Locate the cell with the specified text and output its (X, Y) center coordinate. 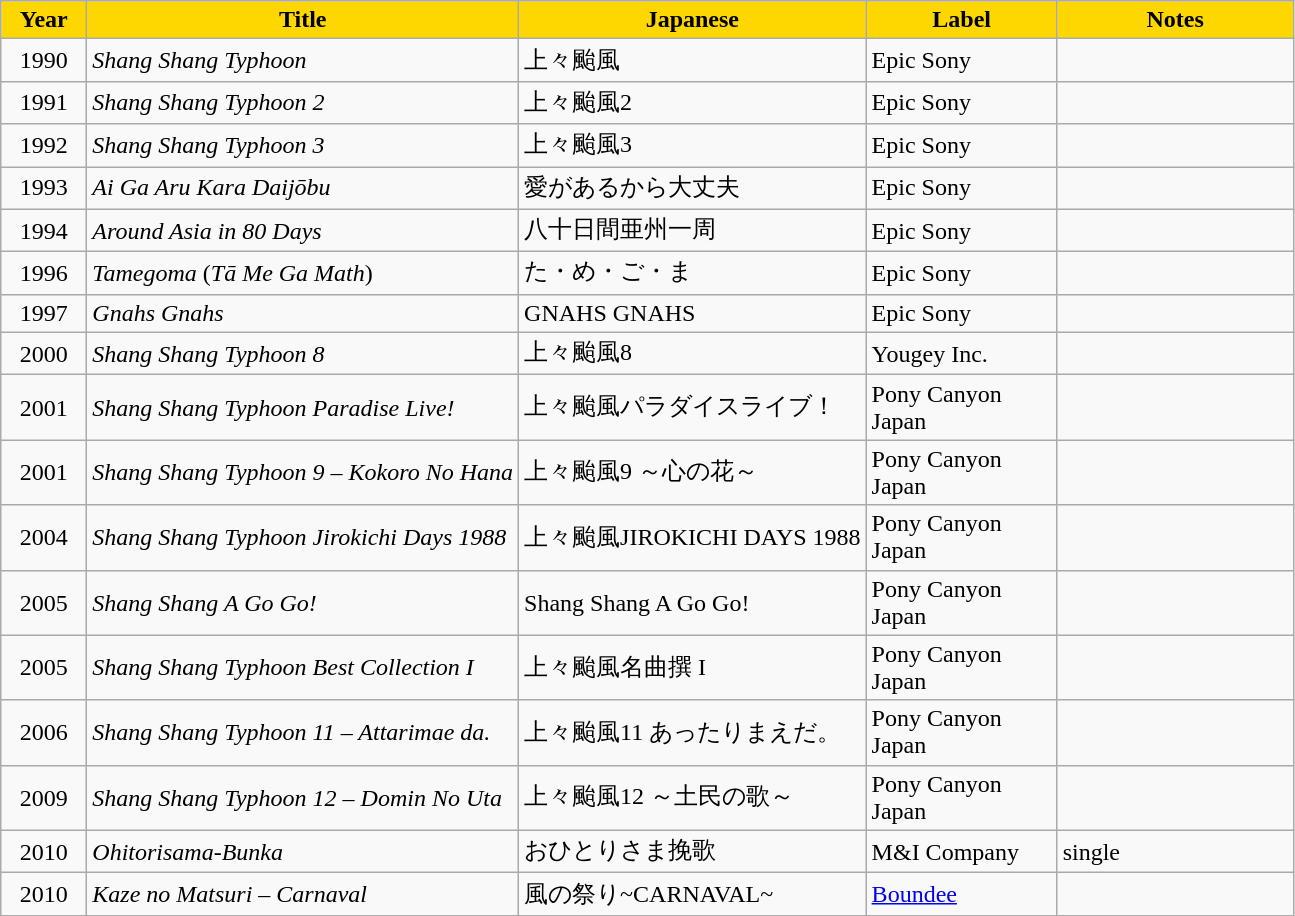
Shang Shang Typhoon 11 – Attarimae da. (303, 732)
1997 (44, 313)
Ohitorisama-Bunka (303, 852)
Shang Shang Typhoon 9 – Kokoro No Hana (303, 472)
上々颱風2 (693, 102)
Shang Shang Typhoon 3 (303, 146)
2000 (44, 354)
Yougey Inc. (962, 354)
Year (44, 20)
Around Asia in 80 Days (303, 230)
Shang Shang Typhoon Jirokichi Days 1988 (303, 538)
上々颱風パラダイスライブ！ (693, 408)
Ai Ga Aru Kara Daijōbu (303, 188)
1990 (44, 60)
Shang Shang Typhoon 8 (303, 354)
Shang Shang Typhoon 12 – Domin No Uta (303, 798)
2004 (44, 538)
上々颱風11 あったりまえだ。 (693, 732)
Shang Shang Typhoon Paradise Live! (303, 408)
Gnahs Gnahs (303, 313)
愛があるから大丈夫 (693, 188)
2006 (44, 732)
上々颱風8 (693, 354)
上々颱風3 (693, 146)
上々颱風名曲撰 I (693, 668)
上々颱風12 ～土民の歌～ (693, 798)
M&I Company (962, 852)
上々颱風9 ～心の花～ (693, 472)
上々颱風 (693, 60)
2009 (44, 798)
上々颱風JIROKICHI DAYS 1988 (693, 538)
1994 (44, 230)
Title (303, 20)
八十日間亜州一周 (693, 230)
1993 (44, 188)
1991 (44, 102)
Kaze no Matsuri – Carnaval (303, 894)
Notes (1175, 20)
Shang Shang Typhoon (303, 60)
Shang Shang Typhoon Best Collection I (303, 668)
Boundee (962, 894)
1996 (44, 274)
Label (962, 20)
おひとりさま挽歌 (693, 852)
風の祭り~CARNAVAL~ (693, 894)
Shang Shang Typhoon 2 (303, 102)
1992 (44, 146)
Tamegoma (Tā Me Ga Math) (303, 274)
GNAHS GNAHS (693, 313)
Japanese (693, 20)
single (1175, 852)
た・め・ご・ま (693, 274)
